For the text-containing cell, return its midpoint in [X, Y] coordinate format. 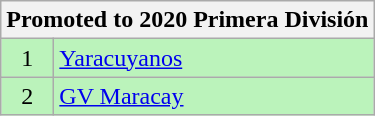
1 [28, 58]
Yaracuyanos [214, 58]
2 [28, 96]
GV Maracay [214, 96]
Promoted to 2020 Primera División [188, 20]
